Output the [x, y] coordinate of the center of the cell containing the given text.  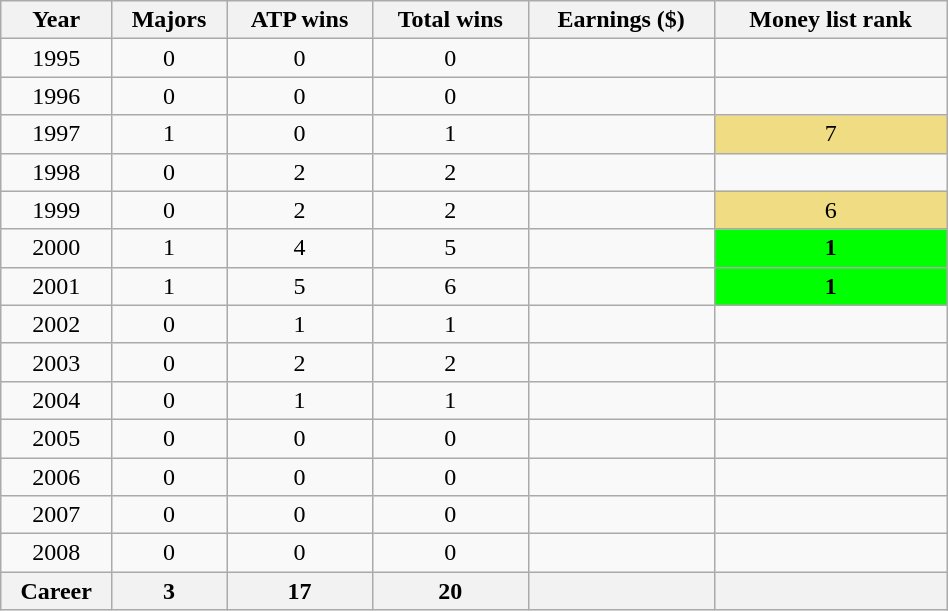
Majors [170, 20]
2003 [56, 362]
3 [170, 591]
17 [300, 591]
Earnings ($) [621, 20]
1997 [56, 134]
2005 [56, 438]
2008 [56, 553]
Total wins [450, 20]
2007 [56, 515]
4 [300, 248]
2002 [56, 324]
2000 [56, 248]
7 [830, 134]
2006 [56, 477]
20 [450, 591]
Money list rank [830, 20]
ATP wins [300, 20]
1995 [56, 58]
1999 [56, 210]
Year [56, 20]
1998 [56, 172]
2004 [56, 400]
Career [56, 591]
1996 [56, 96]
2001 [56, 286]
